Capture the cell that displays the provided text and extract its [x, y] central coordinate. 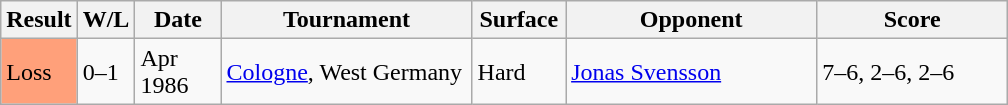
Hard [519, 72]
7–6, 2–6, 2–6 [912, 72]
Apr 1986 [178, 72]
Tournament [346, 20]
Surface [519, 20]
Jonas Svensson [692, 72]
Loss [39, 72]
Cologne, West Germany [346, 72]
0–1 [106, 72]
Date [178, 20]
Opponent [692, 20]
W/L [106, 20]
Result [39, 20]
Score [912, 20]
